Determine the (x, y) coordinate at the center of the cell enclosing the given text.  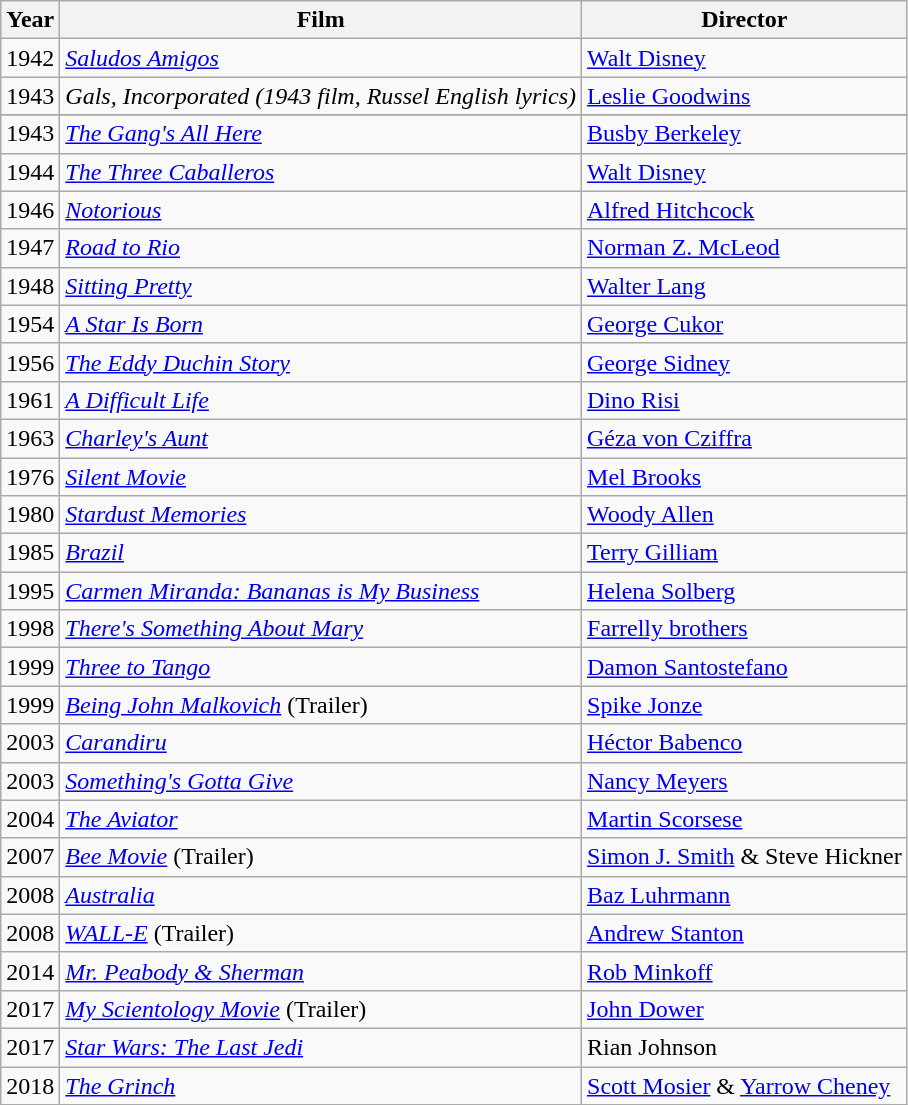
Dino Risi (745, 400)
Film (321, 20)
Rian Johnson (745, 1047)
1995 (30, 591)
Helena Solberg (745, 591)
Damon Santostefano (745, 667)
Three to Tango (321, 667)
Mel Brooks (745, 477)
Norman Z. McLeod (745, 248)
Martin Scorsese (745, 819)
George Sidney (745, 362)
Year (30, 20)
Carmen Miranda: Bananas is My Business (321, 591)
Woody Allen (745, 515)
Director (745, 20)
Stardust Memories (321, 515)
1947 (30, 248)
Rob Minkoff (745, 971)
Gals, Incorporated (1943 film, Russel English lyrics) (321, 96)
Something's Gotta Give (321, 781)
Busby Berkeley (745, 134)
Charley's Aunt (321, 438)
Star Wars: The Last Jedi (321, 1047)
The Eddy Duchin Story (321, 362)
The Grinch (321, 1085)
2014 (30, 971)
Notorious (321, 210)
2007 (30, 857)
Baz Luhrmann (745, 895)
1961 (30, 400)
Terry Gilliam (745, 553)
Héctor Babenco (745, 743)
Géza von Cziffra (745, 438)
2004 (30, 819)
Bee Movie (Trailer) (321, 857)
1998 (30, 629)
A Difficult Life (321, 400)
Walter Lang (745, 286)
1985 (30, 553)
Farrelly brothers (745, 629)
1948 (30, 286)
Australia (321, 895)
Nancy Meyers (745, 781)
Scott Mosier & Yarrow Cheney (745, 1085)
Saludos Amigos (321, 58)
Simon J. Smith & Steve Hickner (745, 857)
Alfred Hitchcock (745, 210)
1963 (30, 438)
George Cukor (745, 324)
John Dower (745, 1009)
1956 (30, 362)
1980 (30, 515)
A Star Is Born (321, 324)
2018 (30, 1085)
Silent Movie (321, 477)
The Gang's All Here (321, 134)
1954 (30, 324)
Mr. Peabody & Sherman (321, 971)
Leslie Goodwins (745, 96)
Road to Rio (321, 248)
The Three Caballeros (321, 172)
Spike Jonze (745, 705)
Carandiru (321, 743)
1942 (30, 58)
Brazil (321, 553)
Being John Malkovich (Trailer) (321, 705)
There's Something About Mary (321, 629)
Sitting Pretty (321, 286)
1944 (30, 172)
1976 (30, 477)
The Aviator (321, 819)
WALL-E (Trailer) (321, 933)
Andrew Stanton (745, 933)
1946 (30, 210)
My Scientology Movie (Trailer) (321, 1009)
